Identify which cell holds the provided text, then report its [x, y] central coordinate. 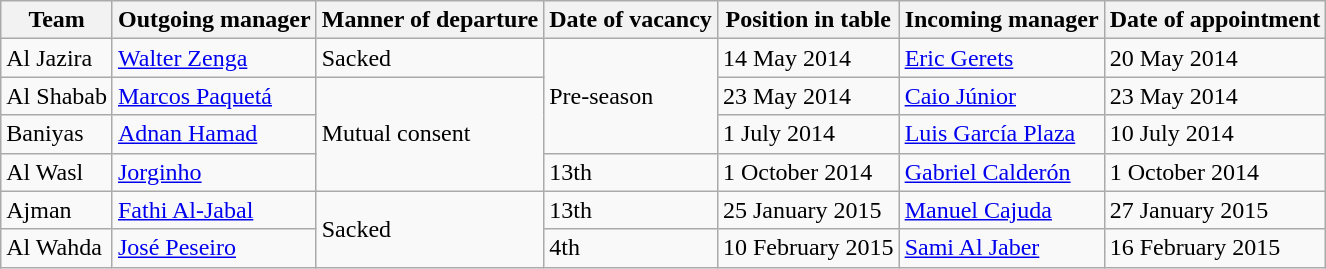
20 May 2014 [1215, 58]
14 May 2014 [808, 58]
10 July 2014 [1215, 134]
Marcos Paquetá [214, 96]
Adnan Hamad [214, 134]
Date of vacancy [631, 20]
Luis García Plaza [1002, 134]
Fathi Al-Jabal [214, 210]
José Peseiro [214, 248]
Eric Gerets [1002, 58]
4th [631, 248]
25 January 2015 [808, 210]
1 July 2014 [808, 134]
Team [57, 20]
Position in table [808, 20]
Sami Al Jaber [1002, 248]
Incoming manager [1002, 20]
Baniyas [57, 134]
Jorginho [214, 172]
Al Shabab [57, 96]
Outgoing manager [214, 20]
Pre-season [631, 96]
Al Wahda [57, 248]
Gabriel Calderón [1002, 172]
Walter Zenga [214, 58]
27 January 2015 [1215, 210]
Ajman [57, 210]
Mutual consent [430, 134]
Caio Júnior [1002, 96]
Al Jazira [57, 58]
10 February 2015 [808, 248]
Manner of departure [430, 20]
Manuel Cajuda [1002, 210]
16 February 2015 [1215, 248]
Al Wasl [57, 172]
Date of appointment [1215, 20]
